Return the (x, y) coordinate for the center point of the cell that contains the specified text.  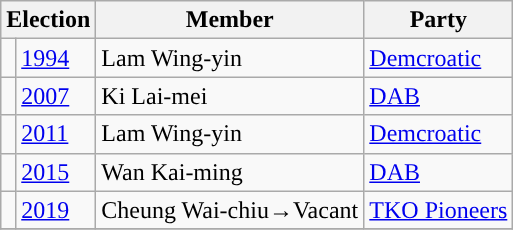
Member (230, 20)
1994 (56, 58)
Party (438, 20)
2015 (56, 172)
Election (48, 20)
2011 (56, 134)
2007 (56, 96)
Ki Lai-mei (230, 96)
TKO Pioneers (438, 210)
2019 (56, 210)
Cheung Wai-chiu→Vacant (230, 210)
Wan Kai-ming (230, 172)
